Identify which cell holds the provided text, then report its (x, y) central coordinate. 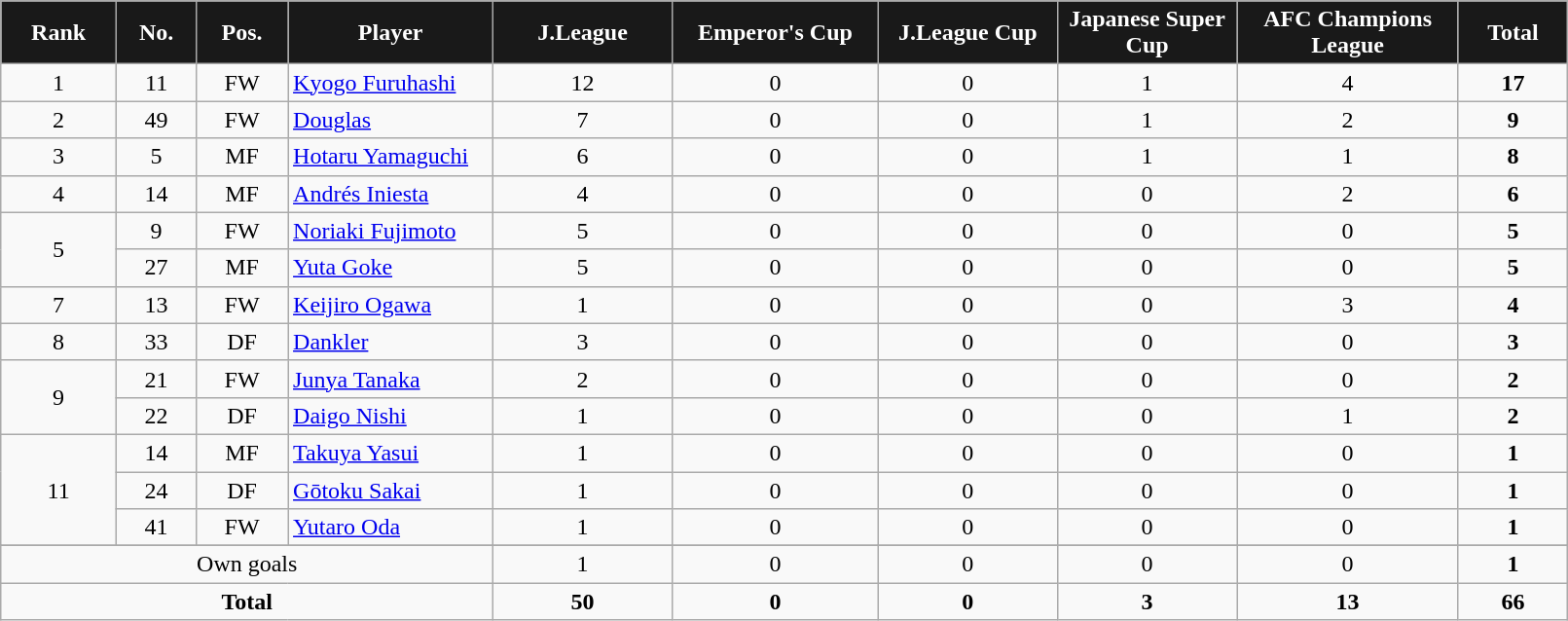
Own goals (247, 565)
Japanese Super Cup (1147, 33)
27 (157, 268)
No. (157, 33)
Andrés Iniesta (391, 194)
Player (391, 33)
66 (1513, 602)
Gōtoku Sakai (391, 490)
Douglas (391, 120)
Kyogo Furuhashi (391, 83)
22 (157, 416)
Takuya Yasui (391, 453)
50 (583, 602)
21 (157, 379)
Dankler (391, 342)
49 (157, 120)
24 (157, 490)
Hotaru Yamaguchi (391, 157)
41 (157, 528)
J.League (583, 33)
Noriaki Fujimoto (391, 231)
Emperor's Cup (775, 33)
33 (157, 342)
17 (1513, 83)
Rank (58, 33)
Yuta Goke (391, 268)
Pos. (242, 33)
AFC Champions League (1347, 33)
Yutaro Oda (391, 528)
J.League Cup (968, 33)
Junya Tanaka (391, 379)
Daigo Nishi (391, 416)
12 (583, 83)
Keijiro Ogawa (391, 305)
